Find where the given text appears and provide that cell's center as [x, y] coordinate. 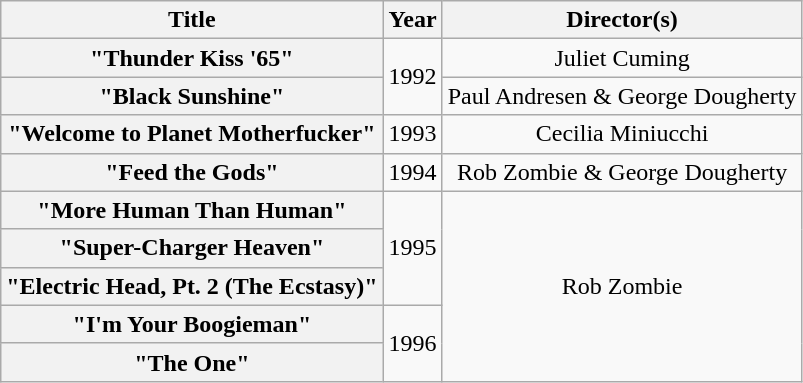
Rob Zombie & George Dougherty [622, 172]
"The One" [192, 362]
"Welcome to Planet Motherfucker" [192, 134]
1996 [412, 343]
"Super-Charger Heaven" [192, 248]
Year [412, 20]
Juliet Cuming [622, 58]
"More Human Than Human" [192, 210]
1994 [412, 172]
1995 [412, 248]
"Thunder Kiss '65" [192, 58]
"Feed the Gods" [192, 172]
"Electric Head, Pt. 2 (The Ecstasy)" [192, 286]
Director(s) [622, 20]
1993 [412, 134]
Paul Andresen & George Dougherty [622, 96]
Rob Zombie [622, 286]
1992 [412, 77]
"Black Sunshine" [192, 96]
Title [192, 20]
"I'm Your Boogieman" [192, 324]
Cecilia Miniucchi [622, 134]
